Find where the given text appears and provide that cell's center as (x, y) coordinate. 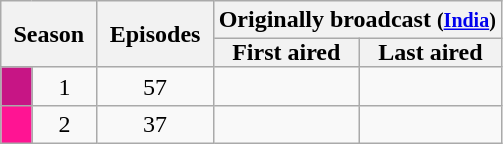
Episodes (155, 34)
Originally broadcast (India) (357, 20)
57 (155, 86)
37 (155, 124)
Season (49, 34)
1 (64, 86)
Last aired (430, 53)
First aired (286, 53)
2 (64, 124)
